Provide the (x, y) coordinate of the cell's center where the given text is located.  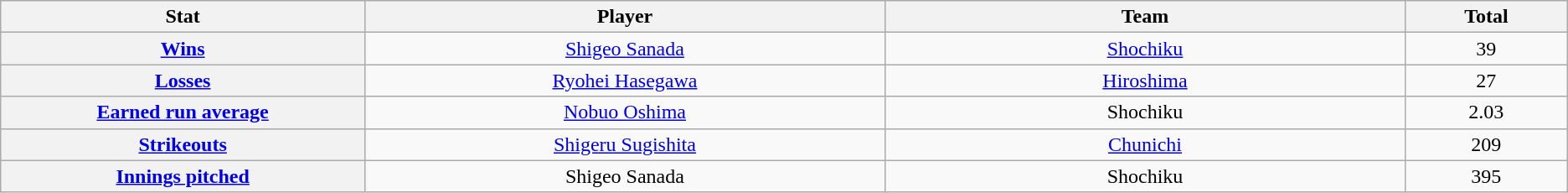
27 (1486, 81)
Wins (183, 49)
Nobuo Oshima (625, 112)
395 (1486, 176)
Losses (183, 81)
Chunichi (1144, 144)
Strikeouts (183, 144)
Stat (183, 17)
39 (1486, 49)
Ryohei Hasegawa (625, 81)
Team (1144, 17)
Innings pitched (183, 176)
Total (1486, 17)
2.03 (1486, 112)
Player (625, 17)
209 (1486, 144)
Hiroshima (1144, 81)
Earned run average (183, 112)
Shigeru Sugishita (625, 144)
